For the text-containing cell, return its midpoint in [x, y] coordinate format. 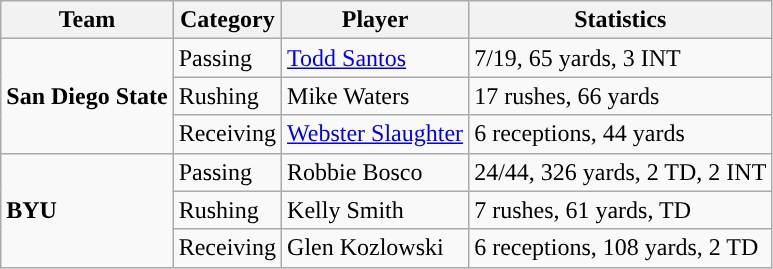
San Diego State [87, 96]
7 rushes, 61 yards, TD [620, 210]
Mike Waters [376, 96]
7/19, 65 yards, 3 INT [620, 58]
Kelly Smith [376, 210]
6 receptions, 44 yards [620, 134]
24/44, 326 yards, 2 TD, 2 INT [620, 172]
Robbie Bosco [376, 172]
Category [227, 20]
Webster Slaughter [376, 134]
Team [87, 20]
Glen Kozlowski [376, 248]
Player [376, 20]
17 rushes, 66 yards [620, 96]
Todd Santos [376, 58]
6 receptions, 108 yards, 2 TD [620, 248]
Statistics [620, 20]
BYU [87, 210]
